Detect which cell encompasses the target text, then output its [x, y] center coordinate. 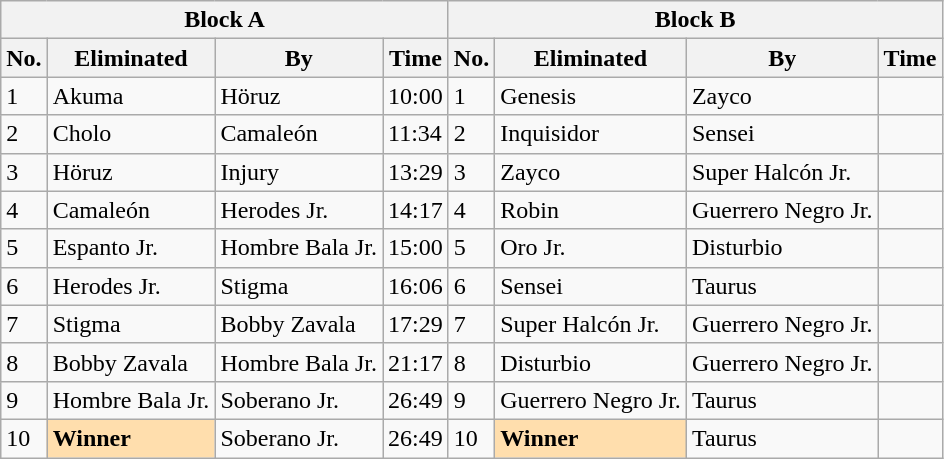
Cholo [131, 134]
11:34 [416, 134]
Robin [591, 210]
Genesis [591, 96]
Espanto Jr. [131, 248]
21:17 [416, 362]
Block B [695, 20]
10:00 [416, 96]
Inquisidor [591, 134]
Block A [225, 20]
16:06 [416, 286]
14:17 [416, 210]
Oro Jr. [591, 248]
15:00 [416, 248]
Akuma [131, 96]
17:29 [416, 324]
13:29 [416, 172]
Injury [299, 172]
